Search for the cell housing the specified text and yield its (X, Y) center coordinate. 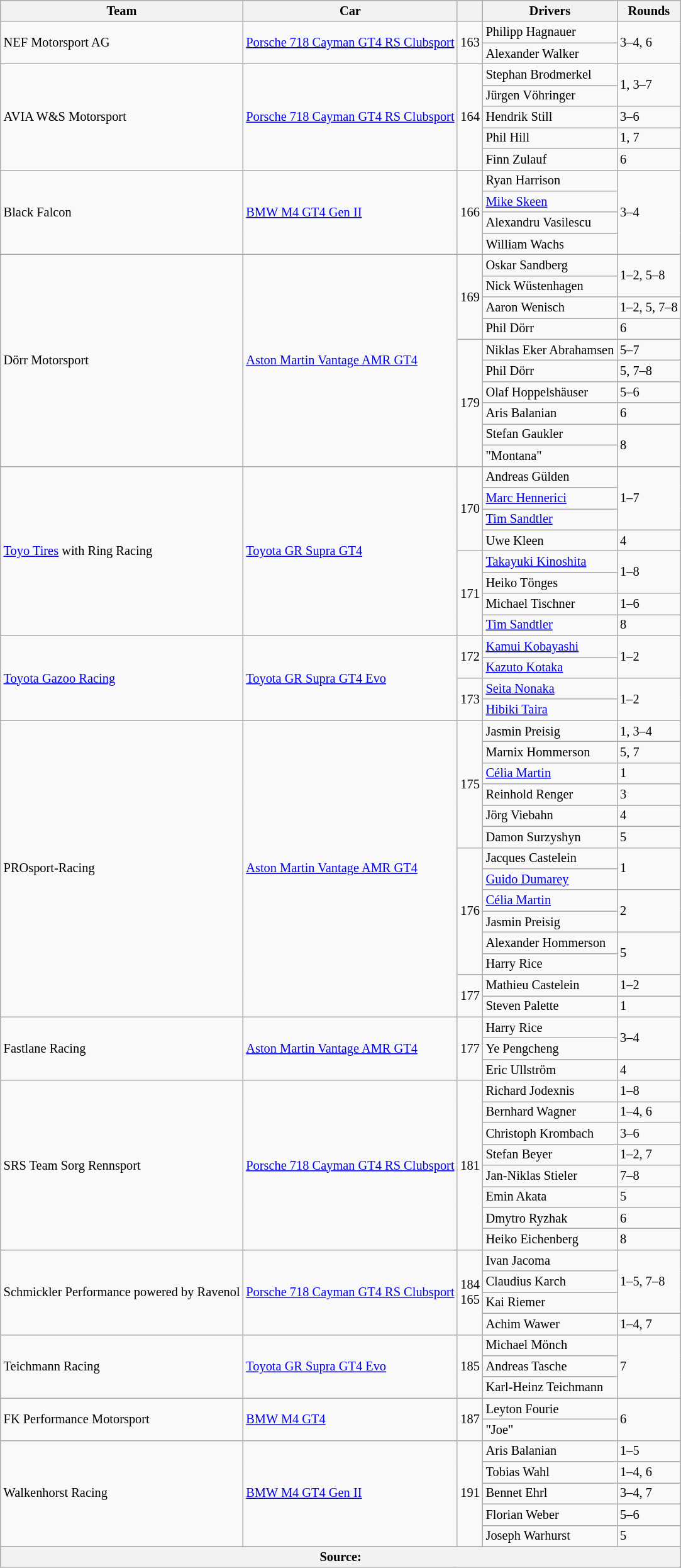
Michael Mönch (550, 1345)
1–2, 7 (649, 1155)
172 (470, 657)
Stephan Brodmerkel (550, 74)
185 (470, 1367)
Bennet Ehrl (550, 1493)
Phil Hill (550, 138)
Joseph Warhurst (550, 1536)
7 (649, 1367)
Alexandru Vasilescu (550, 223)
Steven Palette (550, 1006)
184165 (470, 1292)
Kazuto Kotaka (550, 668)
1, 3–4 (649, 731)
Oskar Sandberg (550, 265)
Mathieu Castelein (550, 985)
1, 7 (649, 138)
3–4, 6 (649, 43)
Teichmann Racing (122, 1367)
Damon Surzyshyn (550, 837)
1–5 (649, 1451)
Kai Riemer (550, 1302)
"Joe" (550, 1430)
Jürgen Vöhringer (550, 96)
Ye Pengcheng (550, 1049)
PROsport-Racing (122, 868)
FK Performance Motorsport (122, 1420)
Philipp Hagnauer (550, 32)
164 (470, 116)
Michael Tischner (550, 604)
175 (470, 784)
Rounds (649, 11)
Andreas Tasche (550, 1366)
Marnix Hommerson (550, 752)
Takayuki Kinoshita (550, 561)
Walkenhorst Racing (122, 1493)
BMW M4 GT4 (350, 1420)
1, 3–7 (649, 84)
5, 7–8 (649, 371)
Marc Hennerici (550, 498)
Toyota Gazoo Racing (122, 678)
Toyota GR Supra GT4 (350, 551)
Ivan Jacoma (550, 1260)
Jacques Castelein (550, 858)
171 (470, 593)
Achim Wawer (550, 1324)
Stefan Gaukler (550, 434)
Black Falcon (122, 213)
Uwe Kleen (550, 540)
170 (470, 508)
169 (470, 297)
Tobias Wahl (550, 1472)
191 (470, 1493)
Stefan Beyer (550, 1155)
Alexander Hommerson (550, 943)
William Wachs (550, 244)
Reinhold Renger (550, 795)
Drivers (550, 11)
Ryan Harrison (550, 181)
166 (470, 213)
Leyton Fourie (550, 1409)
3 (649, 795)
Schmickler Performance powered by Ravenol (122, 1292)
1–6 (649, 604)
3–4, 7 (649, 1493)
Bernhard Wagner (550, 1112)
Heiko Tönges (550, 583)
Emin Akata (550, 1197)
SRS Team Sorg Rennsport (122, 1165)
NEF Motorsport AG (122, 43)
Nick Wüstenhagen (550, 286)
Florian Weber (550, 1515)
1–4, 7 (649, 1324)
5–7 (649, 350)
181 (470, 1165)
Claudius Karch (550, 1282)
AVIA W&S Motorsport (122, 116)
Car (350, 11)
176 (470, 911)
Seita Nonaka (550, 688)
Heiko Eichenberg (550, 1239)
Jörg Viebahn (550, 815)
Toyo Tires with Ring Racing (122, 551)
Eric Ullström (550, 1070)
Dörr Motorsport (122, 360)
Karl-Heinz Teichmann (550, 1387)
Mike Skeen (550, 201)
Kamui Kobayashi (550, 646)
7–8 (649, 1175)
Fastlane Racing (122, 1048)
Alexander Walker (550, 53)
5, 7 (649, 752)
Source: (341, 1557)
Finn Zulauf (550, 159)
Hendrik Still (550, 117)
Christoph Krombach (550, 1133)
Jan-Niklas Stieler (550, 1175)
Guido Dumarey (550, 879)
Olaf Hoppelshäuser (550, 392)
1–5, 7–8 (649, 1281)
Aaron Wenisch (550, 308)
1–7 (649, 498)
187 (470, 1420)
Niklas Eker Abrahamsen (550, 350)
2 (649, 911)
1–2, 5–8 (649, 276)
"Montana" (550, 456)
Richard Jodexnis (550, 1091)
Andreas Gülden (550, 477)
163 (470, 43)
173 (470, 698)
Dmytro Ryzhak (550, 1218)
Hibiki Taira (550, 710)
Team (122, 11)
179 (470, 403)
1–2, 5, 7–8 (649, 308)
